Search for the cell housing the specified text and yield its (x, y) center coordinate. 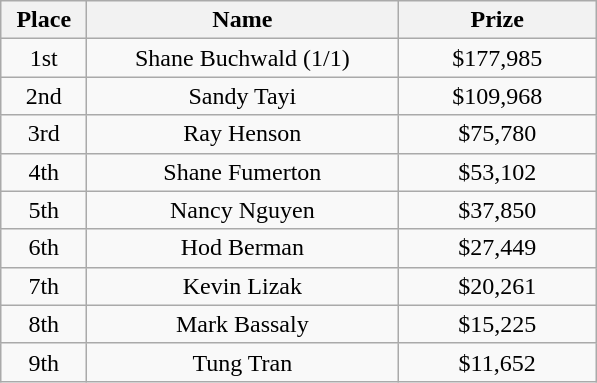
1st (44, 58)
$75,780 (498, 134)
3rd (44, 134)
7th (44, 286)
Kevin Lizak (242, 286)
Shane Buchwald (1/1) (242, 58)
$20,261 (498, 286)
Mark Bassaly (242, 324)
$37,850 (498, 210)
6th (44, 248)
$15,225 (498, 324)
Name (242, 20)
5th (44, 210)
Nancy Nguyen (242, 210)
9th (44, 362)
Place (44, 20)
2nd (44, 96)
Sandy Tayi (242, 96)
Shane Fumerton (242, 172)
$27,449 (498, 248)
8th (44, 324)
Hod Berman (242, 248)
$53,102 (498, 172)
$11,652 (498, 362)
Tung Tran (242, 362)
Prize (498, 20)
Ray Henson (242, 134)
$177,985 (498, 58)
$109,968 (498, 96)
4th (44, 172)
